Extract the [x, y] coordinate from the center of the cell holding the provided text.  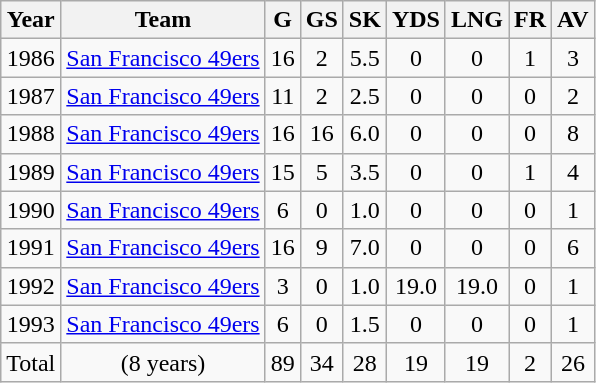
1987 [31, 96]
3.5 [364, 172]
15 [282, 172]
34 [322, 362]
(8 years) [163, 362]
6.0 [364, 134]
G [282, 20]
Year [31, 20]
26 [574, 362]
1993 [31, 324]
7.0 [364, 248]
1988 [31, 134]
89 [282, 362]
9 [322, 248]
1992 [31, 286]
Total [31, 362]
1991 [31, 248]
28 [364, 362]
LNG [476, 20]
2.5 [364, 96]
4 [574, 172]
5.5 [364, 58]
AV [574, 20]
GS [322, 20]
1986 [31, 58]
FR [530, 20]
5 [322, 172]
1989 [31, 172]
11 [282, 96]
8 [574, 134]
1.5 [364, 324]
SK [364, 20]
1990 [31, 210]
YDS [416, 20]
Team [163, 20]
